Determine the (x, y) coordinate at the center of the cell enclosing the given text.  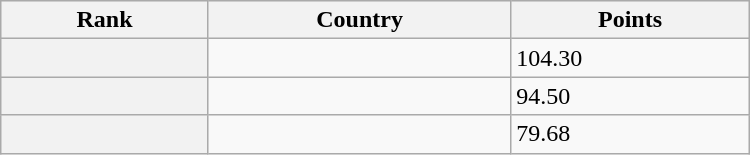
79.68 (630, 134)
104.30 (630, 58)
Points (630, 20)
Country (359, 20)
94.50 (630, 96)
Rank (105, 20)
